Locate the cell with the specified text and output its (X, Y) center coordinate. 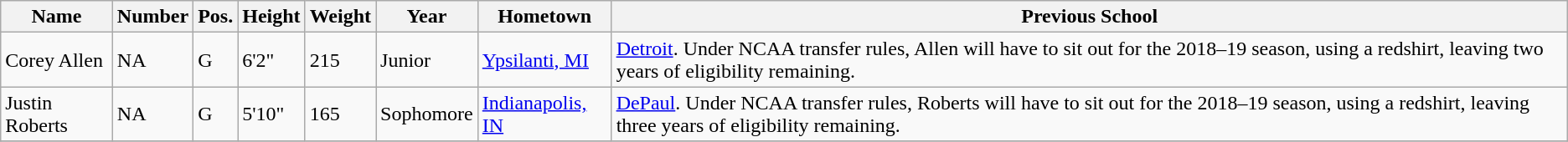
Year (427, 17)
Weight (340, 17)
Indianapolis, IN (544, 114)
6'2" (271, 60)
165 (340, 114)
Ypsilanti, MI (544, 60)
Detroit. Under NCAA transfer rules, Allen will have to sit out for the 2018–19 season, using a redshirt, leaving two years of eligibility remaining. (1089, 60)
Sophomore (427, 114)
Justin Roberts (57, 114)
215 (340, 60)
Name (57, 17)
5'10" (271, 114)
Corey Allen (57, 60)
Pos. (216, 17)
Hometown (544, 17)
Number (152, 17)
Junior (427, 60)
Height (271, 17)
Previous School (1089, 17)
